Return (X, Y) of the center of cell containing provided text 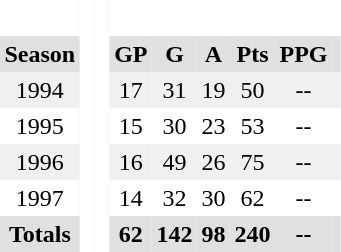
PPG (304, 54)
142 (174, 234)
Season (40, 54)
1995 (40, 126)
17 (131, 90)
23 (214, 126)
75 (252, 162)
15 (131, 126)
1994 (40, 90)
A (214, 54)
1997 (40, 198)
Pts (252, 54)
19 (214, 90)
1996 (40, 162)
16 (131, 162)
Totals (40, 234)
240 (252, 234)
50 (252, 90)
GP (131, 54)
53 (252, 126)
31 (174, 90)
98 (214, 234)
14 (131, 198)
26 (214, 162)
32 (174, 198)
G (174, 54)
49 (174, 162)
